Determine the (x, y) coordinate at the center of the cell enclosing the given text.  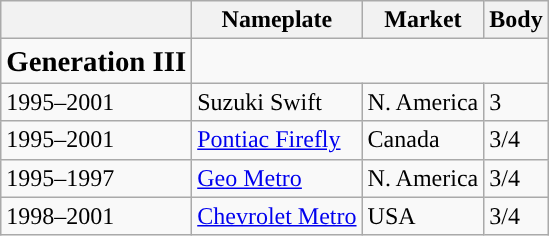
USA (423, 216)
Generation III (96, 61)
1995–1997 (96, 178)
Nameplate (277, 20)
Geo Metro (277, 178)
Market (423, 20)
Body (516, 20)
Suzuki Swift (277, 102)
Pontiac Firefly (277, 140)
Chevrolet Metro (277, 216)
1998–2001 (96, 216)
Canada (423, 140)
3 (516, 102)
